Locate the cell with the specified text and output its (x, y) center coordinate. 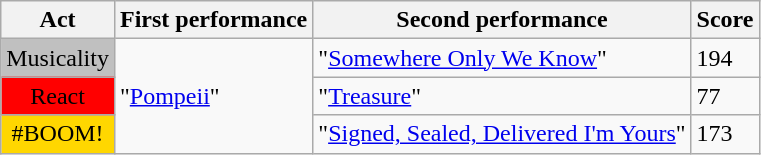
Act (58, 20)
"Pompeii" (213, 96)
#BOOM! (58, 134)
Score (725, 20)
77 (725, 96)
First performance (213, 20)
"Treasure" (502, 96)
"Somewhere Only We Know" (502, 58)
React (58, 96)
Second performance (502, 20)
Musicality (58, 58)
"Signed, Sealed, Delivered I'm Yours" (502, 134)
173 (725, 134)
194 (725, 58)
